Pinpoint the cell where the given text exists, returning its [X, Y] midpoint coordinate. 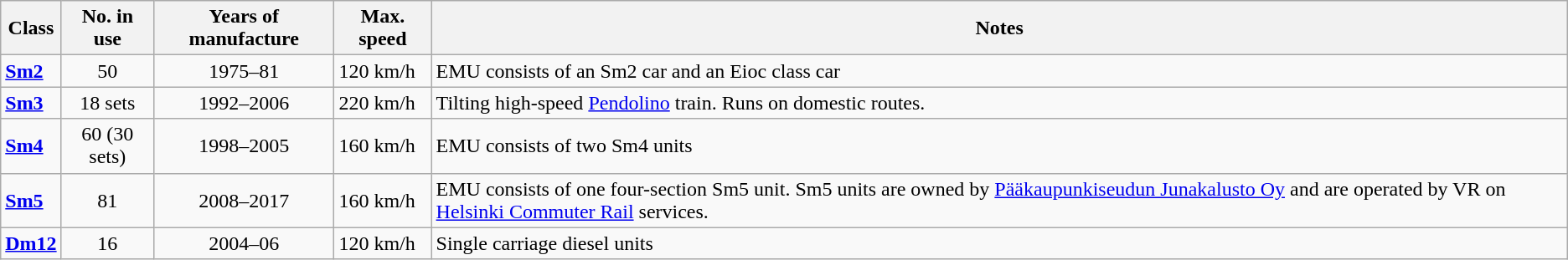
Years of manufacture [245, 28]
Notes [999, 28]
Sm3 [31, 103]
No. in use [107, 28]
EMU consists of two Sm4 units [999, 145]
1998–2005 [245, 145]
Dm12 [31, 243]
1992–2006 [245, 103]
Single carriage diesel units [999, 243]
EMU consists of an Sm2 car and an Eioc class car [999, 71]
18 sets [107, 103]
Tilting high-speed Pendolino train. Runs on domestic routes. [999, 103]
Class [31, 28]
Sm5 [31, 201]
Sm4 [31, 145]
60 (30 sets) [107, 145]
50 [107, 71]
1975–81 [245, 71]
Max. speed [383, 28]
220 km/h [383, 103]
2008–2017 [245, 201]
16 [107, 243]
2004–06 [245, 243]
81 [107, 201]
Sm2 [31, 71]
